Detect which cell encompasses the target text, then output its [x, y] center coordinate. 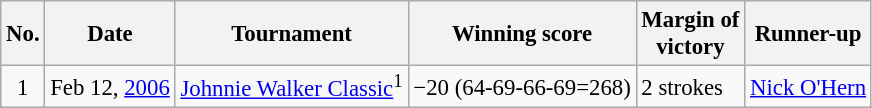
Tournament [292, 34]
−20 (64-69-66-69=268) [522, 87]
Johnnie Walker Classic1 [292, 87]
Runner-up [808, 34]
Winning score [522, 34]
No. [23, 34]
Date [110, 34]
2 strokes [690, 87]
Nick O'Hern [808, 87]
Feb 12, 2006 [110, 87]
Margin ofvictory [690, 34]
1 [23, 87]
